Capture the cell that displays the provided text and extract its [X, Y] central coordinate. 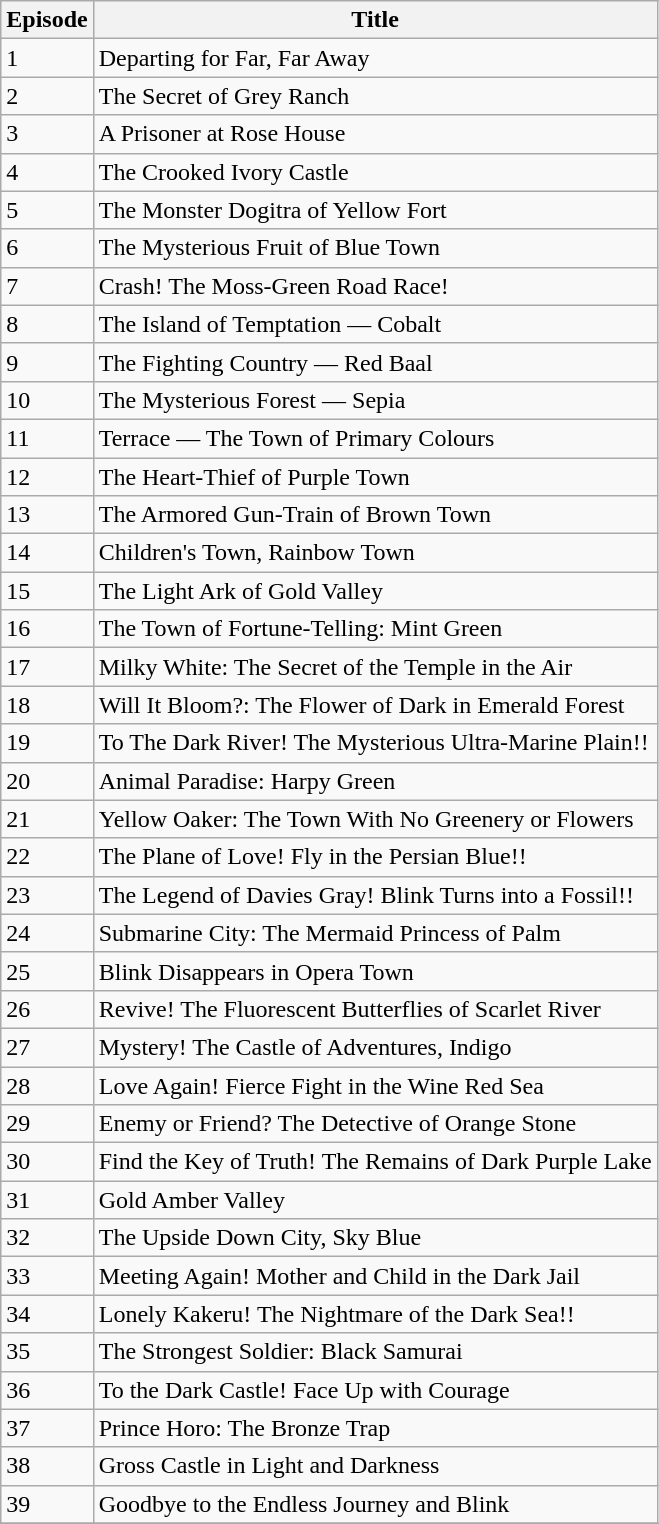
The Strongest Soldier: Black Samurai [375, 1352]
23 [47, 895]
Revive! The Fluorescent Butterflies of Scarlet River [375, 1009]
The Island of Temptation — Cobalt [375, 324]
The Monster Dogitra of Yellow Fort [375, 210]
Prince Horo: The Bronze Trap [375, 1428]
Find the Key of Truth! The Remains of Dark Purple Lake [375, 1162]
35 [47, 1352]
Milky White: The Secret of the Temple in the Air [375, 667]
2 [47, 96]
1 [47, 58]
Will It Bloom?: The Flower of Dark in Emerald Forest [375, 705]
15 [47, 591]
34 [47, 1314]
28 [47, 1085]
17 [47, 667]
12 [47, 477]
The Upside Down City, Sky Blue [375, 1238]
Crash! The Moss-Green Road Race! [375, 286]
7 [47, 286]
The Armored Gun-Train of Brown Town [375, 515]
24 [47, 933]
To The Dark River! The Mysterious Ultra-Marine Plain!! [375, 743]
18 [47, 705]
Yellow Oaker: The Town With No Greenery or Flowers [375, 819]
Departing for Far, Far Away [375, 58]
Children's Town, Rainbow Town [375, 553]
Blink Disappears in Opera Town [375, 971]
20 [47, 781]
Gross Castle in Light and Darkness [375, 1466]
6 [47, 248]
29 [47, 1124]
27 [47, 1047]
To the Dark Castle! Face Up with Courage [375, 1390]
Animal Paradise: Harpy Green [375, 781]
Mystery! The Castle of Adventures, Indigo [375, 1047]
10 [47, 400]
Love Again! Fierce Fight in the Wine Red Sea [375, 1085]
31 [47, 1200]
Enemy or Friend? The Detective of Orange Stone [375, 1124]
Goodbye to the Endless Journey and Blink [375, 1504]
38 [47, 1466]
30 [47, 1162]
The Mysterious Fruit of Blue Town [375, 248]
The Fighting Country — Red Baal [375, 362]
9 [47, 362]
Gold Amber Valley [375, 1200]
The Plane of Love! Fly in the Persian Blue!! [375, 857]
8 [47, 324]
4 [47, 172]
The Mysterious Forest — Sepia [375, 400]
13 [47, 515]
3 [47, 134]
11 [47, 438]
25 [47, 971]
36 [47, 1390]
22 [47, 857]
Submarine City: The Mermaid Princess of Palm [375, 933]
Title [375, 20]
32 [47, 1238]
The Secret of Grey Ranch [375, 96]
The Heart-Thief of Purple Town [375, 477]
The Legend of Davies Gray! Blink Turns into a Fossil!! [375, 895]
26 [47, 1009]
The Crooked Ivory Castle [375, 172]
The Light Ark of Gold Valley [375, 591]
16 [47, 629]
39 [47, 1504]
21 [47, 819]
14 [47, 553]
19 [47, 743]
The Town of Fortune-Telling: Mint Green [375, 629]
5 [47, 210]
Lonely Kakeru! The Nightmare of the Dark Sea!! [375, 1314]
Episode [47, 20]
33 [47, 1276]
37 [47, 1428]
Terrace — The Town of Primary Colours [375, 438]
A Prisoner at Rose House [375, 134]
Meeting Again! Mother and Child in the Dark Jail [375, 1276]
